Return the (X, Y) coordinate for the center point of the cell that contains the specified text.  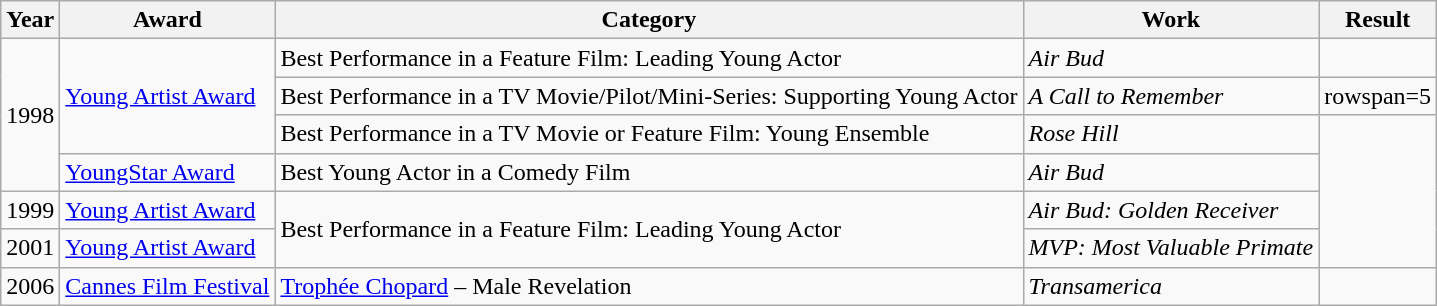
Rose Hill (1171, 134)
Best Performance in a TV Movie/Pilot/Mini-Series: Supporting Young Actor (649, 96)
Transamerica (1171, 286)
A Call to Remember (1171, 96)
Best Performance in a TV Movie or Feature Film: Young Ensemble (649, 134)
Work (1171, 20)
Cannes Film Festival (168, 286)
Trophée Chopard – Male Revelation (649, 286)
Category (649, 20)
1999 (30, 210)
Award (168, 20)
rowspan=5 (1378, 96)
Air Bud: Golden Receiver (1171, 210)
Year (30, 20)
Result (1378, 20)
2001 (30, 248)
Best Young Actor in a Comedy Film (649, 172)
2006 (30, 286)
YoungStar Award (168, 172)
MVP: Most Valuable Primate (1171, 248)
1998 (30, 115)
